Search for the cell housing the specified text and yield its (x, y) center coordinate. 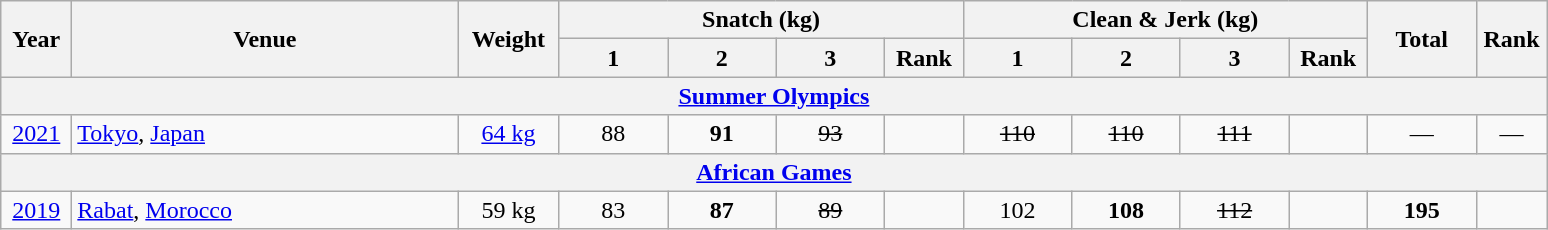
Rabat, Morocco (265, 210)
91 (722, 134)
64 kg (508, 134)
Summer Olympics (774, 96)
2019 (36, 210)
88 (614, 134)
Year (36, 39)
Weight (508, 39)
108 (1126, 210)
Clean & Jerk (kg) (1165, 20)
195 (1422, 210)
102 (1018, 210)
112 (1234, 210)
93 (830, 134)
111 (1234, 134)
87 (722, 210)
89 (830, 210)
Tokyo, Japan (265, 134)
2021 (36, 134)
59 kg (508, 210)
African Games (774, 172)
Total (1422, 39)
83 (614, 210)
Venue (265, 39)
Snatch (kg) (761, 20)
